Output the (X, Y) coordinate of the center of the cell containing the given text.  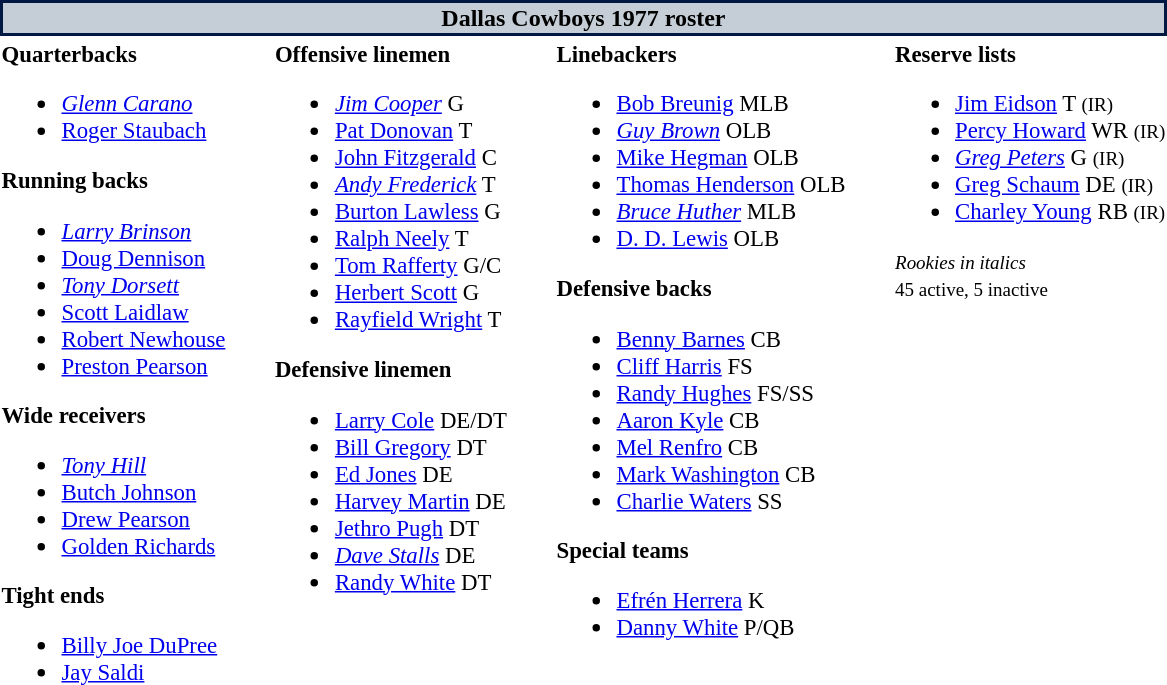
Dallas Cowboys 1977 roster (584, 18)
